Identify which cell holds the provided text, then report its (X, Y) central coordinate. 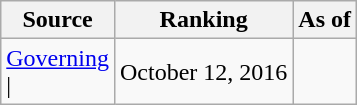
As of (325, 20)
Governing| (58, 72)
Ranking (203, 20)
Source (58, 20)
October 12, 2016 (203, 72)
